Return the [x, y] coordinate for the center point of the cell that contains the specified text.  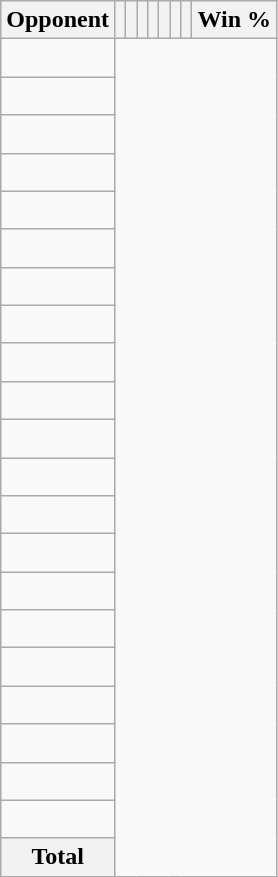
Win % [234, 20]
Opponent [58, 20]
Total [58, 857]
